For the text-containing cell, return its midpoint in [x, y] coordinate format. 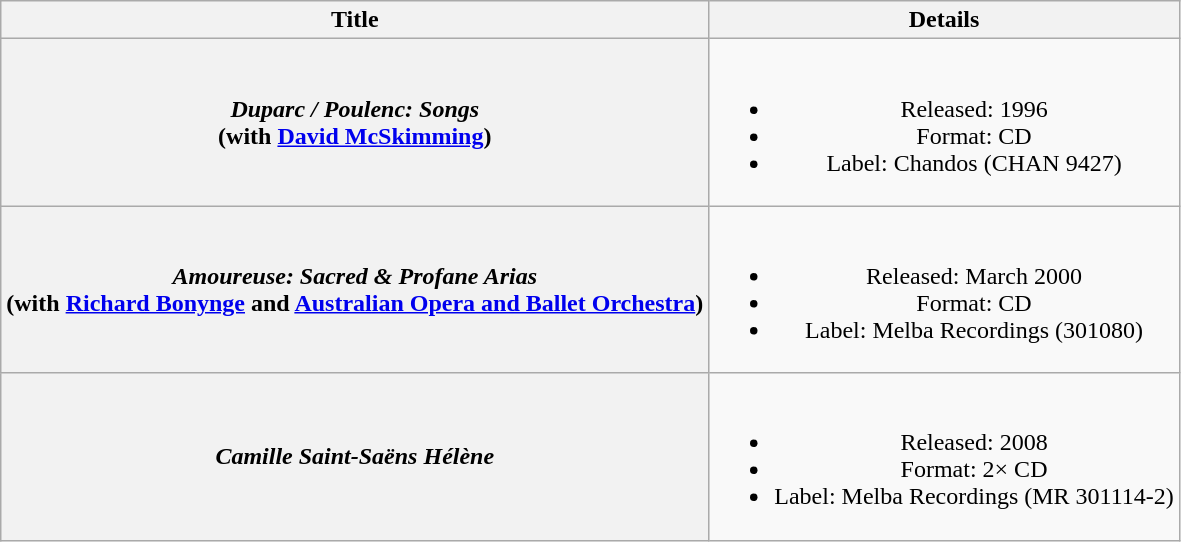
Title [355, 20]
Amoureuse: Sacred & Profane Arias (with Richard Bonynge and Australian Opera and Ballet Orchestra) [355, 290]
Camille Saint-Saëns Hélène [355, 456]
Released: 2008Format: 2× CDLabel: Melba Recordings (MR 301114-2) [944, 456]
Details [944, 20]
Released: March 2000Format: CDLabel: Melba Recordings (301080) [944, 290]
Duparc / Poulenc: Songs (with David McSkimming) [355, 122]
Released: 1996Format: CDLabel: Chandos (CHAN 9427) [944, 122]
